For the text-containing cell, return its midpoint in (x, y) coordinate format. 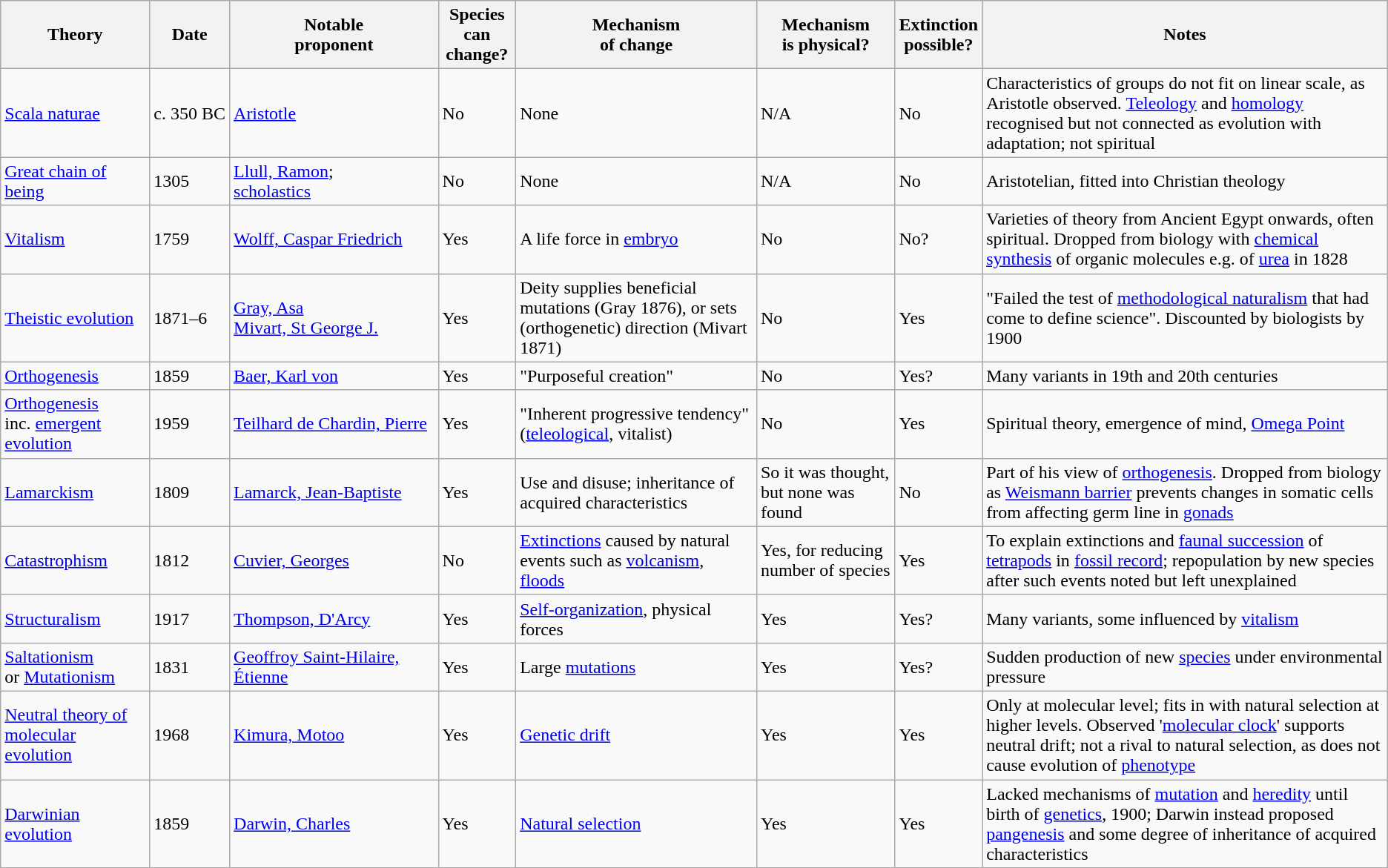
Baer, Karl von (334, 376)
1959 (190, 424)
Sudden production of new species under environmental pressure (1185, 667)
Date (190, 35)
Yes, for reducing number of species (826, 560)
Theistic evolution (76, 317)
No? (939, 239)
c. 350 BC (190, 113)
Cuvier, Georges (334, 560)
Catastrophism (76, 560)
Geoffroy Saint-Hilaire, Étienne (334, 667)
Theory (76, 35)
Extinctions caused by natural events such as volcanism, floods (636, 560)
Aristotle (334, 113)
Natural selection (636, 824)
Wolff, Caspar Friedrich (334, 239)
Lamarckism (76, 492)
Darwin, Charles (334, 824)
Darwinian evolution (76, 824)
Great chain of being (76, 181)
1831 (190, 667)
"Failed the test of methodological naturalism that had come to define science". Discounted by biologists by 1900 (1185, 317)
1968 (190, 735)
So it was thought, but none was found (826, 492)
Extinctionpossible? (939, 35)
Deity supplies beneficial mutations (Gray 1876), or sets (orthogenetic) direction (Mivart 1871) (636, 317)
Part of his view of orthogenesis. Dropped from biology as Weismann barrier prevents changes in somatic cells from affecting germ line in gonads (1185, 492)
"Inherent progressive tendency" (teleological, vitalist) (636, 424)
Lamarck, Jean-Baptiste (334, 492)
Scala naturae (76, 113)
Self-organization, physical forces (636, 618)
Llull, Ramon;scholastics (334, 181)
Many variants, some influenced by vitalism (1185, 618)
Genetic drift (636, 735)
1917 (190, 618)
Structuralism (76, 618)
Saltationismor Mutationism (76, 667)
1305 (190, 181)
To explain extinctions and faunal succession of tetrapods in fossil record; repopulation by new species after such events noted but left unexplained (1185, 560)
Aristotelian, fitted into Christian theology (1185, 181)
Many variants in 19th and 20th centuries (1185, 376)
1812 (190, 560)
Spiritual theory, emergence of mind, Omega Point (1185, 424)
Orthogenesis (76, 376)
Teilhard de Chardin, Pierre (334, 424)
"Purposeful creation" (636, 376)
Neutral theory of molecular evolution (76, 735)
Mechanismof change (636, 35)
Large mutations (636, 667)
Speciescan change? (477, 35)
Kimura, Motoo (334, 735)
Notes (1185, 35)
Orthogenesisinc. emergent evolution (76, 424)
1871–6 (190, 317)
Gray, AsaMivart, St George J. (334, 317)
Notableproponent (334, 35)
Vitalism (76, 239)
Thompson, D'Arcy (334, 618)
Use and disuse; inheritance of acquired characteristics (636, 492)
A life force in embryo (636, 239)
1759 (190, 239)
Mechanismis physical? (826, 35)
1809 (190, 492)
